Pinpoint the cell where the given text exists, returning its [X, Y] midpoint coordinate. 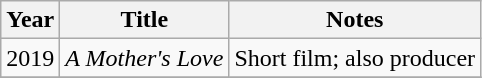
2019 [30, 58]
Notes [355, 20]
Year [30, 20]
Title [144, 20]
Short film; also producer [355, 58]
A Mother's Love [144, 58]
